Output the [x, y] coordinate of the center of the cell containing the given text.  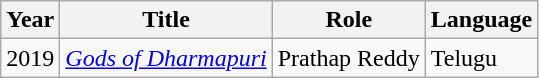
Role [348, 20]
Title [166, 20]
2019 [30, 58]
Language [481, 20]
Gods of Dharmapuri [166, 58]
Prathap Reddy [348, 58]
Telugu [481, 58]
Year [30, 20]
